From the cell containing the given text, extract its center point as [X, Y] coordinate. 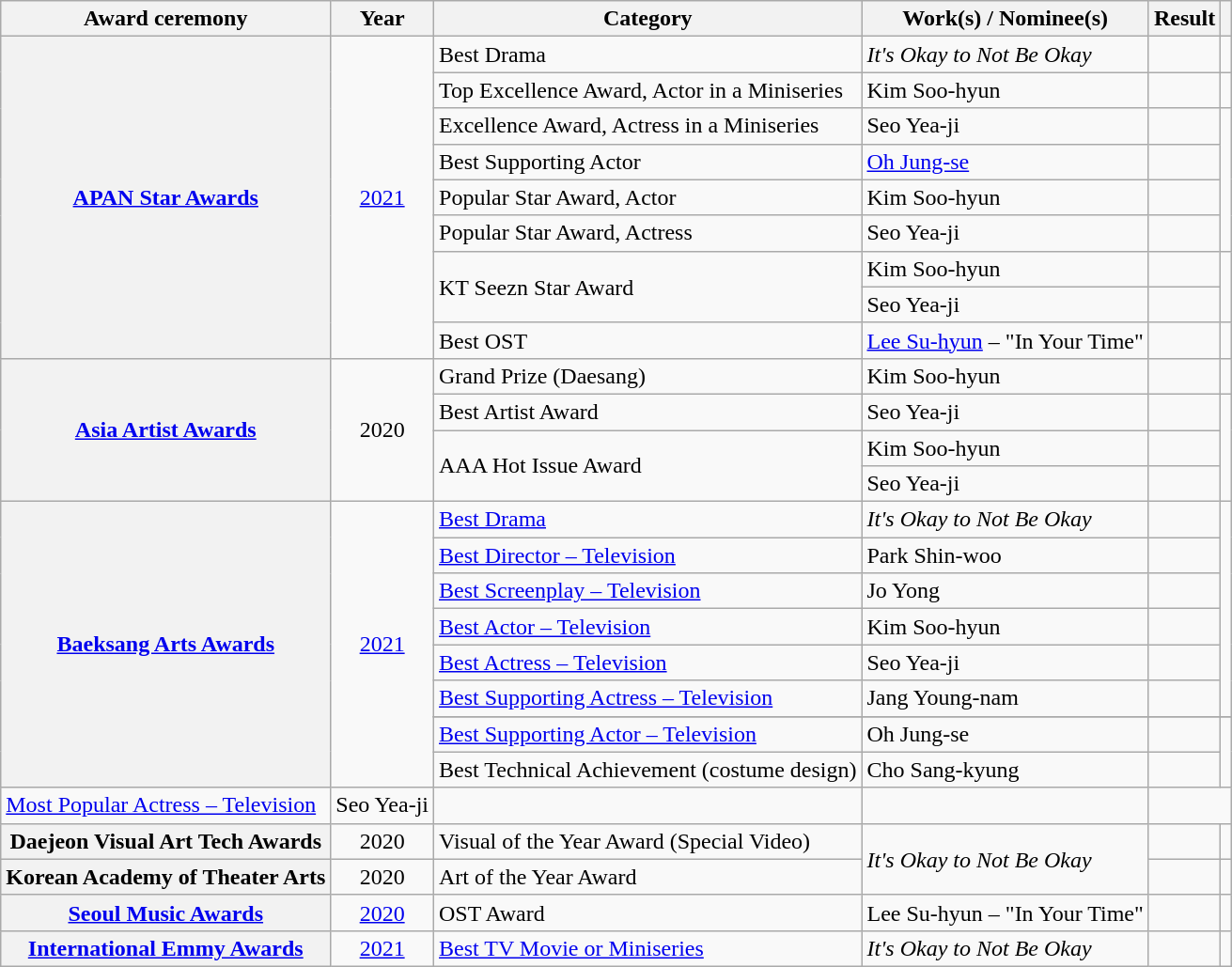
Best Actor – Television [648, 627]
Best Artist Award [648, 412]
Year [382, 19]
Best Screenplay – Television [648, 591]
Top Excellence Award, Actor in a Miniseries [648, 90]
Best Supporting Actor – Television [648, 734]
OST Award [648, 912]
Seoul Music Awards [165, 912]
Popular Star Award, Actress [648, 233]
Jang Young-nam [1006, 698]
Best Director – Television [648, 555]
Asia Artist Awards [165, 429]
Category [648, 19]
Jo Yong [1006, 591]
Baeksang Arts Awards [165, 645]
International Emmy Awards [165, 948]
Cho Sang-kyung [1006, 770]
Park Shin-woo [1006, 555]
Award ceremony [165, 19]
Popular Star Award, Actor [648, 197]
APAN Star Awards [165, 197]
Daejeon Visual Art Tech Awards [165, 841]
Best Technical Achievement (costume design) [648, 770]
Best OST [648, 340]
Work(s) / Nominee(s) [1006, 19]
Most Popular Actress – Television [165, 805]
Visual of the Year Award (Special Video) [648, 841]
Best Actress – Television [648, 663]
Excellence Award, Actress in a Miniseries [648, 126]
Best Supporting Actress – Television [648, 698]
Korean Academy of Theater Arts [165, 877]
AAA Hot Issue Award [648, 466]
KT Seezn Star Award [648, 287]
Best TV Movie or Miniseries [648, 948]
Best Supporting Actor [648, 162]
Grand Prize (Daesang) [648, 376]
Art of the Year Award [648, 877]
Result [1184, 19]
